Search for the cell housing the specified text and yield its [x, y] center coordinate. 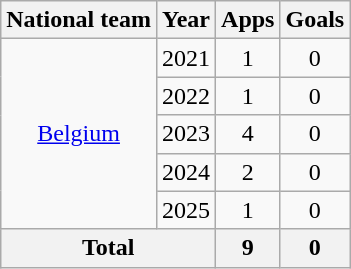
2023 [186, 134]
Apps [248, 20]
2024 [186, 172]
2021 [186, 58]
9 [248, 248]
2025 [186, 210]
2 [248, 172]
4 [248, 134]
Total [108, 248]
2022 [186, 96]
Belgium [79, 134]
Goals [315, 20]
Year [186, 20]
National team [79, 20]
